From the cell containing the given text, extract its center point as [x, y] coordinate. 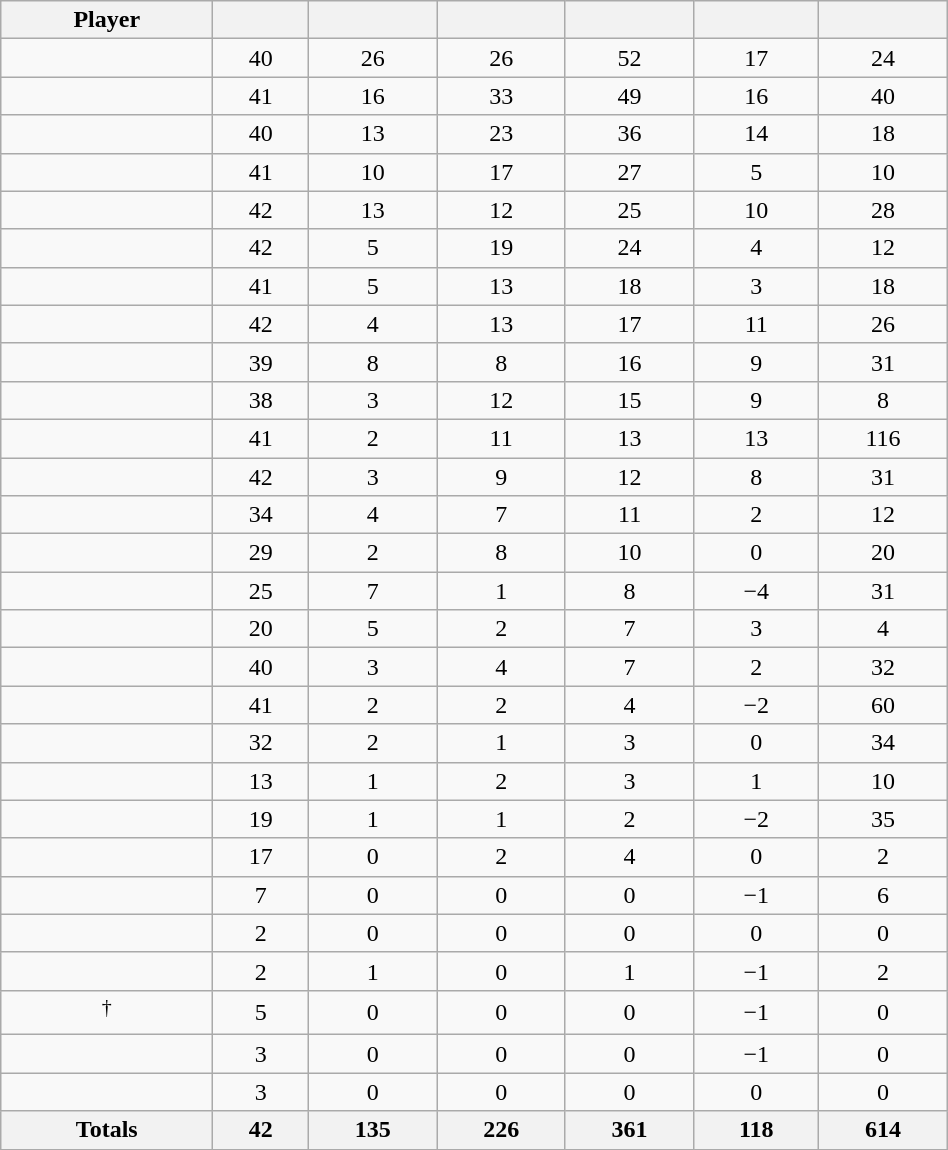
−4 [756, 591]
361 [629, 1130]
15 [629, 400]
614 [884, 1130]
135 [373, 1130]
6 [884, 895]
60 [884, 705]
116 [884, 438]
29 [261, 553]
28 [884, 210]
14 [756, 134]
Player [107, 20]
49 [629, 96]
† [107, 1012]
27 [629, 172]
36 [629, 134]
226 [501, 1130]
35 [884, 819]
52 [629, 58]
23 [501, 134]
33 [501, 96]
Totals [107, 1130]
39 [261, 362]
118 [756, 1130]
38 [261, 400]
